Pinpoint the cell where the given text exists, returning its [x, y] midpoint coordinate. 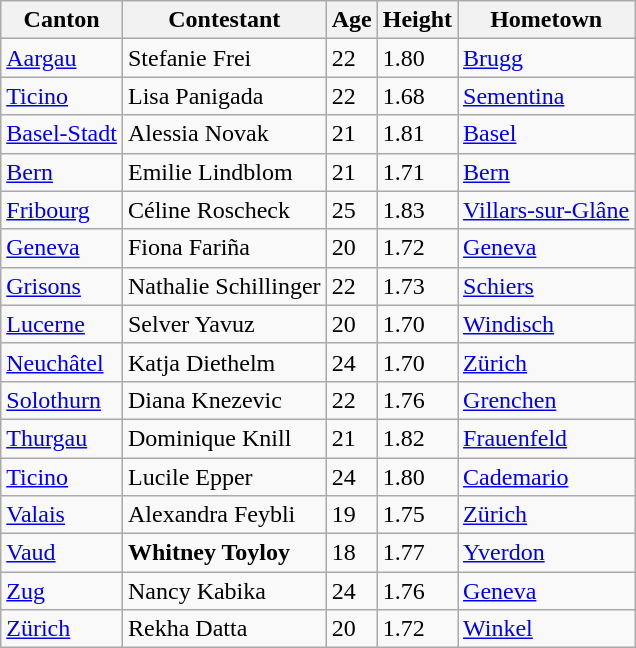
1.71 [417, 172]
Grenchen [546, 400]
1.77 [417, 553]
Katja Diethelm [224, 362]
Selver Yavuz [224, 324]
Hometown [546, 20]
Alexandra Feybli [224, 515]
Thurgau [62, 438]
Frauenfeld [546, 438]
1.81 [417, 134]
Neuchâtel [62, 362]
Lucile Epper [224, 477]
Grisons [62, 286]
Céline Roscheck [224, 210]
Rekha Datta [224, 629]
Canton [62, 20]
1.68 [417, 96]
Fiona Fariña [224, 248]
Villars-sur-Glâne [546, 210]
Contestant [224, 20]
Dominique Knill [224, 438]
Valais [62, 515]
Stefanie Frei [224, 58]
1.75 [417, 515]
1.73 [417, 286]
Alessia Novak [224, 134]
Whitney Toyloy [224, 553]
1.82 [417, 438]
Windisch [546, 324]
Yverdon [546, 553]
Cademario [546, 477]
Schiers [546, 286]
Winkel [546, 629]
Emilie Lindblom [224, 172]
Zug [62, 591]
Lisa Panigada [224, 96]
Basel-Stadt [62, 134]
Basel [546, 134]
Aargau [62, 58]
Age [352, 20]
Vaud [62, 553]
1.83 [417, 210]
18 [352, 553]
25 [352, 210]
Solothurn [62, 400]
Fribourg [62, 210]
Nathalie Schillinger [224, 286]
Height [417, 20]
Sementina [546, 96]
Brugg [546, 58]
Diana Knezevic [224, 400]
Nancy Kabika [224, 591]
Lucerne [62, 324]
19 [352, 515]
